Find where the given text appears and provide that cell's center as [x, y] coordinate. 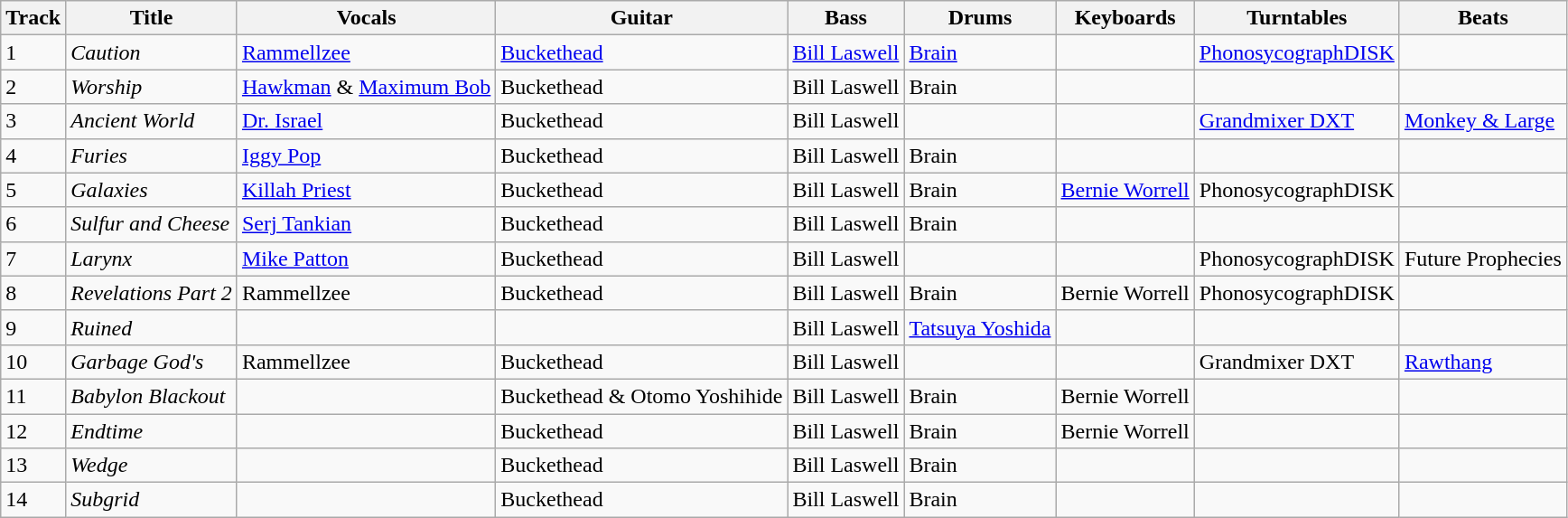
Future Prophecies [1483, 259]
Turntables [1297, 18]
Hawkman & Maximum Bob [366, 87]
Larynx [152, 259]
7 [33, 259]
Keyboards [1125, 18]
Drums [980, 18]
Rawthang [1483, 362]
Caution [152, 52]
Serj Tankian [366, 224]
3 [33, 121]
Worship [152, 87]
2 [33, 87]
9 [33, 327]
Galaxies [152, 190]
11 [33, 396]
Vocals [366, 18]
Buckethead & Otomo Yoshihide [641, 396]
Endtime [152, 431]
1 [33, 52]
5 [33, 190]
13 [33, 466]
Killah Priest [366, 190]
10 [33, 362]
8 [33, 293]
14 [33, 500]
Track [33, 18]
Garbage God's [152, 362]
Tatsuya Yoshida [980, 327]
Title [152, 18]
Bass [845, 18]
Furies [152, 155]
12 [33, 431]
Wedge [152, 466]
Mike Patton [366, 259]
Beats [1483, 18]
Sulfur and Cheese [152, 224]
Subgrid [152, 500]
Guitar [641, 18]
Iggy Pop [366, 155]
Dr. Israel [366, 121]
Ancient World [152, 121]
Ruined [152, 327]
6 [33, 224]
4 [33, 155]
Babylon Blackout [152, 396]
Monkey & Large [1483, 121]
Revelations Part 2 [152, 293]
